Provide the [x, y] coordinate of the cell's center where the given text is located.  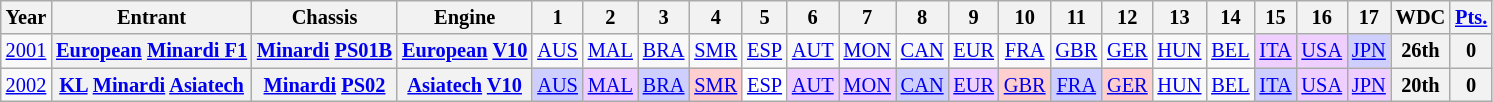
17 [1369, 17]
Pts. [1471, 17]
10 [1025, 17]
2001 [26, 51]
15 [1276, 17]
11 [1076, 17]
European Minardi F1 [152, 51]
20th [1421, 85]
26th [1421, 51]
7 [866, 17]
Engine [464, 17]
Asiatech V10 [464, 85]
WDC [1421, 17]
16 [1322, 17]
13 [1180, 17]
14 [1230, 17]
2 [610, 17]
Year [26, 17]
Minardi PS01B [324, 51]
Chassis [324, 17]
2002 [26, 85]
6 [813, 17]
9 [973, 17]
5 [764, 17]
Minardi PS02 [324, 85]
European V10 [464, 51]
4 [716, 17]
12 [1127, 17]
Entrant [152, 17]
1 [557, 17]
3 [664, 17]
8 [922, 17]
KL Minardi Asiatech [152, 85]
